Return the [X, Y] coordinate for the center point of the cell that contains the specified text.  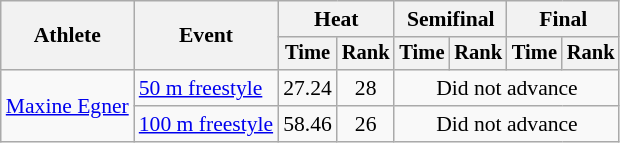
Athlete [68, 36]
Heat [336, 19]
50 m freestyle [206, 88]
58.46 [308, 124]
100 m freestyle [206, 124]
Semifinal [450, 19]
26 [366, 124]
Event [206, 36]
Final [563, 19]
27.24 [308, 88]
Maxine Egner [68, 106]
28 [366, 88]
